Provide the [X, Y] coordinate of the cell's center where the given text is located.  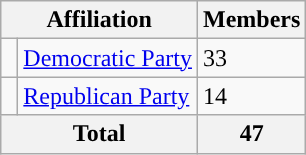
Members [251, 20]
Democratic Party [108, 58]
Total [100, 134]
Affiliation [100, 20]
47 [251, 134]
14 [251, 96]
33 [251, 58]
Republican Party [108, 96]
